Identify which cell holds the provided text, then report its (x, y) central coordinate. 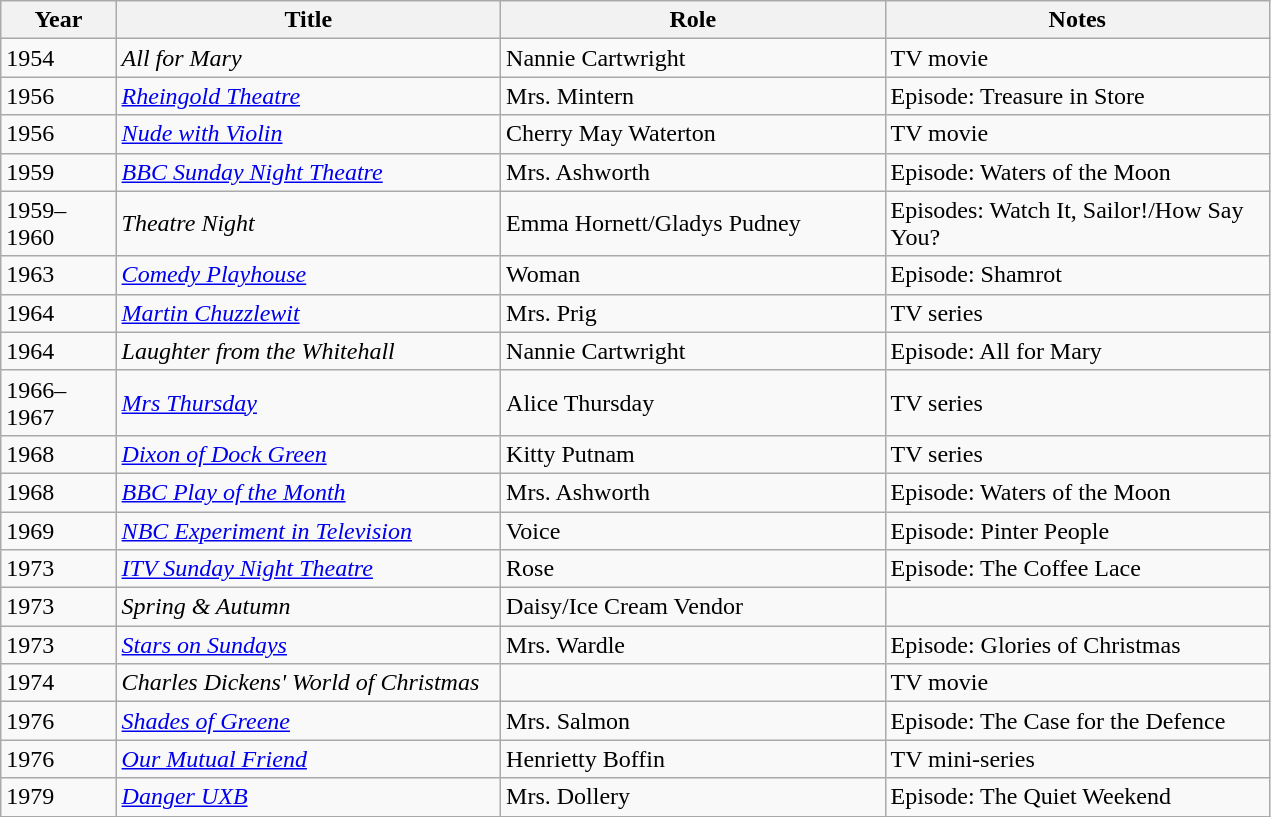
Mrs. Wardle (693, 645)
Notes (1078, 20)
Voice (693, 531)
Our Mutual Friend (308, 759)
Episode: The Case for the Defence (1078, 721)
Laughter from the Whitehall (308, 351)
Danger UXB (308, 797)
Emma Hornett/Gladys Pudney (693, 224)
Episode: Pinter People (1078, 531)
Daisy/Ice Cream Vendor (693, 607)
Rose (693, 569)
Episode: The Quiet Weekend (1078, 797)
NBC Experiment in Television (308, 531)
Charles Dickens' World of Christmas (308, 683)
Dixon of Dock Green (308, 454)
Mrs. Prig (693, 313)
Episode: Treasure in Store (1078, 96)
Martin Chuzzlewit (308, 313)
Shades of Greene (308, 721)
Kitty Putnam (693, 454)
All for Mary (308, 58)
TV mini-series (1078, 759)
1979 (58, 797)
BBC Sunday Night Theatre (308, 172)
Henrietty Boffin (693, 759)
BBC Play of the Month (308, 492)
1954 (58, 58)
Mrs. Mintern (693, 96)
Title (308, 20)
Rheingold Theatre (308, 96)
Mrs. Dollery (693, 797)
Role (693, 20)
Episode: Shamrot (1078, 275)
1959 (58, 172)
Woman (693, 275)
Year (58, 20)
Comedy Playhouse (308, 275)
Mrs. Salmon (693, 721)
Theatre Night (308, 224)
1969 (58, 531)
1974 (58, 683)
Mrs Thursday (308, 402)
Cherry May Waterton (693, 134)
1963 (58, 275)
Episodes: Watch It, Sailor!/How Say You? (1078, 224)
Stars on Sundays (308, 645)
Episode: The Coffee Lace (1078, 569)
Episode: All for Mary (1078, 351)
1959–1960 (58, 224)
ITV Sunday Night Theatre (308, 569)
1966–1967 (58, 402)
Episode: Glories of Christmas (1078, 645)
Alice Thursday (693, 402)
Spring & Autumn (308, 607)
Nude with Violin (308, 134)
